Return [x, y] of the center of cell containing provided text 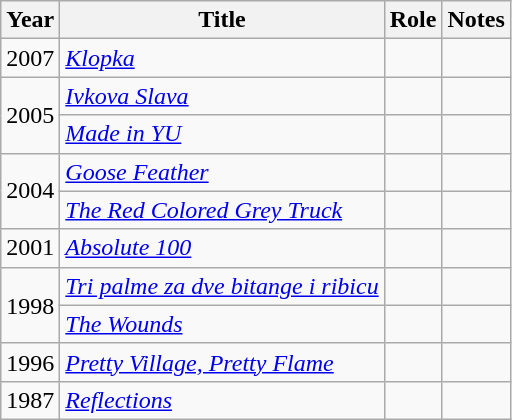
The Red Colored Grey Truck [222, 210]
1996 [30, 362]
2001 [30, 248]
The Wounds [222, 324]
Title [222, 20]
1998 [30, 305]
Year [30, 20]
1987 [30, 400]
2007 [30, 58]
2004 [30, 191]
Klopka [222, 58]
Reflections [222, 400]
Pretty Village, Pretty Flame [222, 362]
Notes [476, 20]
Role [413, 20]
Made in YU [222, 134]
Absolute 100 [222, 248]
Tri palme za dve bitange i ribicu [222, 286]
2005 [30, 115]
Goose Feather [222, 172]
Ivkova Slava [222, 96]
